From the cell containing the given text, extract its center point as (X, Y) coordinate. 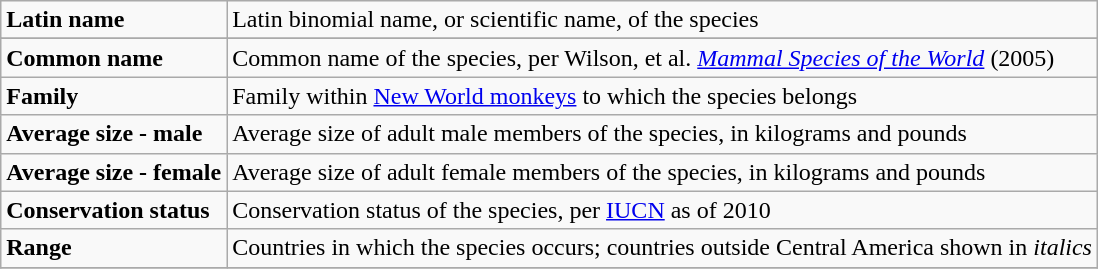
Average size of adult male members of the species, in kilograms and pounds (662, 134)
Common name (114, 58)
Conservation status of the species, per IUCN as of 2010 (662, 210)
Conservation status (114, 210)
Latin name (114, 20)
Range (114, 248)
Common name of the species, per Wilson, et al. Mammal Species of the World (2005) (662, 58)
Latin binomial name, or scientific name, of the species (662, 20)
Family within New World monkeys to which the species belongs (662, 96)
Average size of adult female members of the species, in kilograms and pounds (662, 172)
Family (114, 96)
Average size - female (114, 172)
Countries in which the species occurs; countries outside Central America shown in italics (662, 248)
Average size - male (114, 134)
